Determine the (X, Y) coordinate at the center of the cell enclosing the given text.  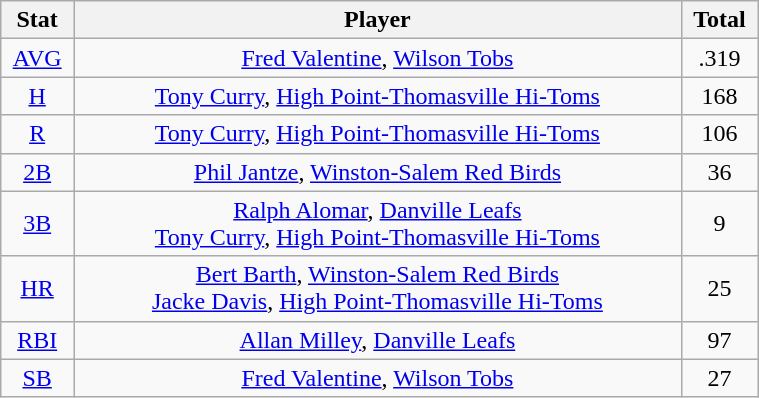
AVG (38, 58)
2B (38, 172)
SB (38, 378)
Bert Barth, Winston-Salem Red Birds Jacke Davis, High Point-Thomasville Hi-Toms (378, 288)
25 (719, 288)
.319 (719, 58)
R (38, 134)
Total (719, 20)
RBI (38, 340)
27 (719, 378)
36 (719, 172)
3B (38, 224)
Player (378, 20)
Stat (38, 20)
Allan Milley, Danville Leafs (378, 340)
168 (719, 96)
HR (38, 288)
Phil Jantze, Winston-Salem Red Birds (378, 172)
106 (719, 134)
9 (719, 224)
97 (719, 340)
Ralph Alomar, Danville Leafs Tony Curry, High Point-Thomasville Hi-Toms (378, 224)
H (38, 96)
